Identify which cell holds the provided text, then report its (X, Y) central coordinate. 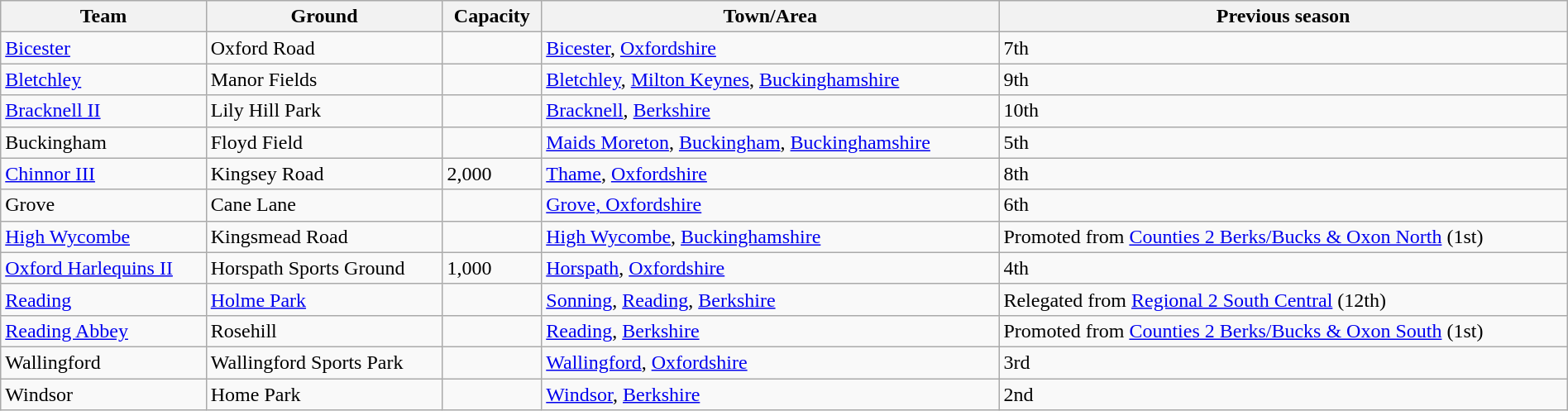
5th (1284, 142)
Chinnor III (103, 174)
Reading Abbey (103, 331)
High Wycombe (103, 237)
Ground (324, 17)
Grove, Oxfordshire (771, 205)
Town/Area (771, 17)
Reading (103, 299)
Horspath Sports Ground (324, 268)
Kingsey Road (324, 174)
Bracknell II (103, 111)
2,000 (492, 174)
Horspath, Oxfordshire (771, 268)
Capacity (492, 17)
Wallingford, Oxfordshire (771, 362)
10th (1284, 111)
Rosehill (324, 331)
1,000 (492, 268)
Buckingham (103, 142)
Oxford Harlequins II (103, 268)
Floyd Field (324, 142)
Sonning, Reading, Berkshire (771, 299)
Team (103, 17)
Bracknell, Berkshire (771, 111)
Holme Park (324, 299)
3rd (1284, 362)
Windsor (103, 394)
8th (1284, 174)
Windsor, Berkshire (771, 394)
Home Park (324, 394)
Kingsmead Road (324, 237)
Bicester (103, 48)
6th (1284, 205)
Previous season (1284, 17)
Wallingford Sports Park (324, 362)
Bicester, Oxfordshire (771, 48)
Thame, Oxfordshire (771, 174)
Reading, Berkshire (771, 331)
High Wycombe, Buckinghamshire (771, 237)
Lily Hill Park (324, 111)
Cane Lane (324, 205)
Manor Fields (324, 79)
Grove (103, 205)
Maids Moreton, Buckingham, Buckinghamshire (771, 142)
Promoted from Counties 2 Berks/Bucks & Oxon North (1st) (1284, 237)
Promoted from Counties 2 Berks/Bucks & Oxon South (1st) (1284, 331)
Bletchley, Milton Keynes, Buckinghamshire (771, 79)
4th (1284, 268)
Wallingford (103, 362)
Bletchley (103, 79)
Oxford Road (324, 48)
2nd (1284, 394)
7th (1284, 48)
9th (1284, 79)
Relegated from Regional 2 South Central (12th) (1284, 299)
